Find where the given text appears and provide that cell's center as [x, y] coordinate. 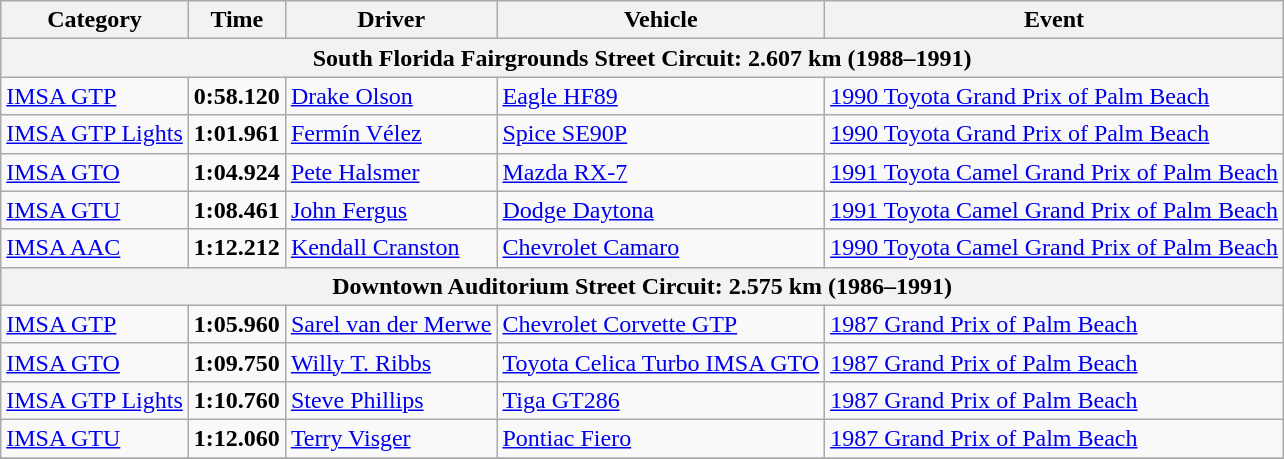
0:58.120 [236, 96]
1:04.924 [236, 172]
1:10.760 [236, 400]
1:01.961 [236, 134]
Vehicle [661, 20]
Eagle HF89 [661, 96]
1:08.461 [236, 210]
Chevrolet Corvette GTP [661, 324]
Tiga GT286 [661, 400]
Pete Halsmer [391, 172]
Sarel van der Merwe [391, 324]
Kendall Cranston [391, 248]
Pontiac Fiero [661, 438]
John Fergus [391, 210]
1:12.212 [236, 248]
Dodge Daytona [661, 210]
Fermín Vélez [391, 134]
IMSA AAC [95, 248]
Drake Olson [391, 96]
South Florida Fairgrounds Street Circuit: 2.607 km (1988–1991) [642, 58]
Terry Visger [391, 438]
Steve Phillips [391, 400]
1:12.060 [236, 438]
1:09.750 [236, 362]
Toyota Celica Turbo IMSA GTO [661, 362]
Event [1054, 20]
Willy T. Ribbs [391, 362]
Downtown Auditorium Street Circuit: 2.575 km (1986–1991) [642, 286]
Time [236, 20]
1990 Toyota Camel Grand Prix of Palm Beach [1054, 248]
Chevrolet Camaro [661, 248]
Spice SE90P [661, 134]
Driver [391, 20]
1:05.960 [236, 324]
Category [95, 20]
Mazda RX-7 [661, 172]
